Output the (x, y) coordinate of the center of the cell containing the given text.  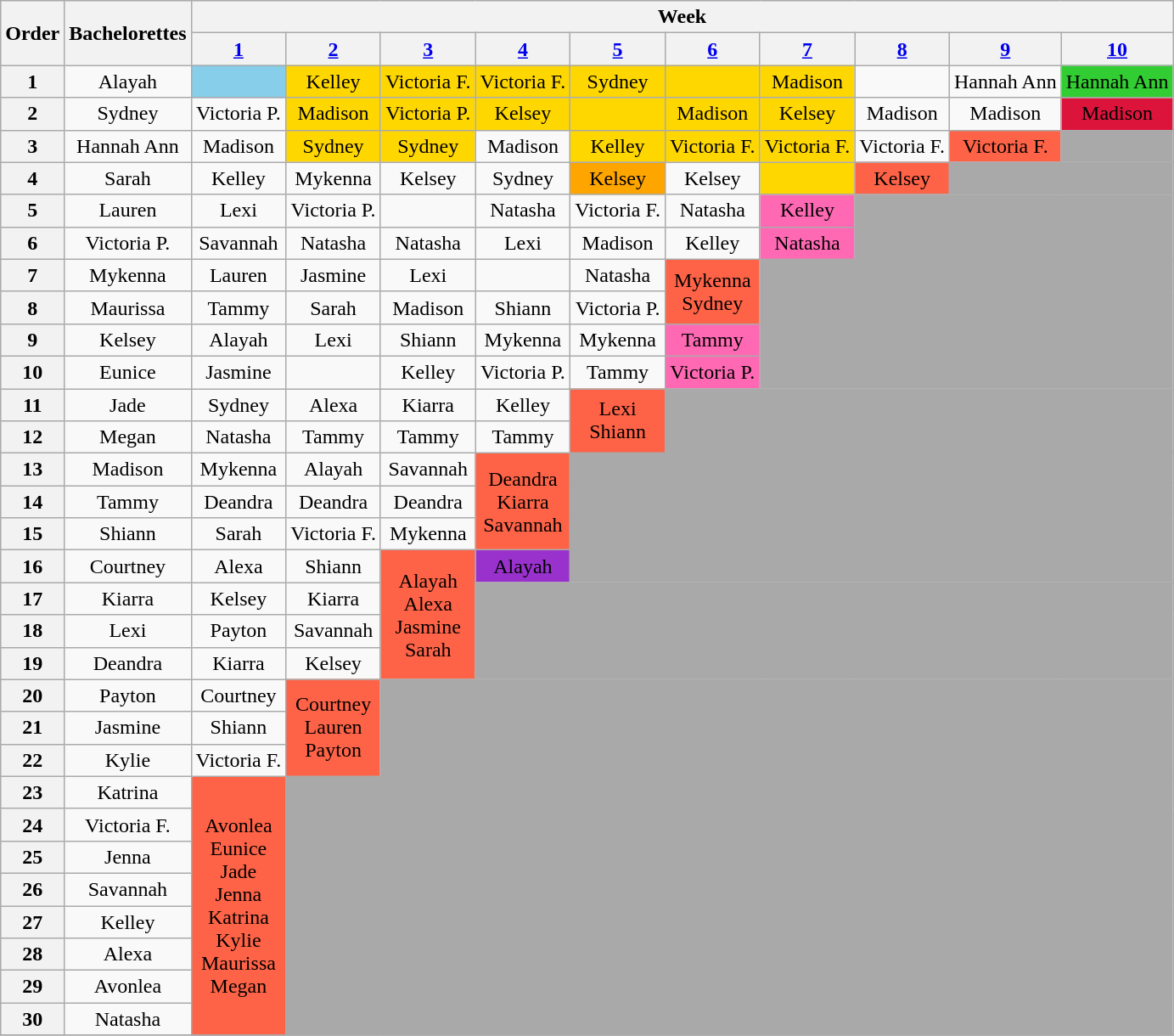
24 (32, 825)
20 (32, 695)
30 (32, 1019)
16 (32, 566)
26 (32, 889)
DeandraKiarraSavannah (523, 502)
27 (32, 921)
LexiShiann (618, 421)
22 (32, 760)
CourtneyLaurenPayton (334, 728)
13 (32, 470)
Megan (127, 437)
Jenna (127, 857)
15 (32, 534)
Avonlea (127, 987)
23 (32, 792)
11 (32, 405)
Kylie (127, 760)
Katrina (127, 792)
Maurissa (127, 307)
17 (32, 599)
25 (32, 857)
Order (32, 33)
AlayahAlexaJasmineSarah (428, 615)
MykennaSydney (712, 291)
Week (682, 17)
Jade (127, 405)
29 (32, 987)
28 (32, 954)
19 (32, 663)
12 (32, 437)
AvonleaEuniceJadeJennaKatrinaKylieMaurissaMegan (239, 905)
21 (32, 728)
Eunice (127, 372)
14 (32, 502)
Bachelorettes (127, 33)
18 (32, 631)
